Capture the cell that displays the provided text and extract its (x, y) central coordinate. 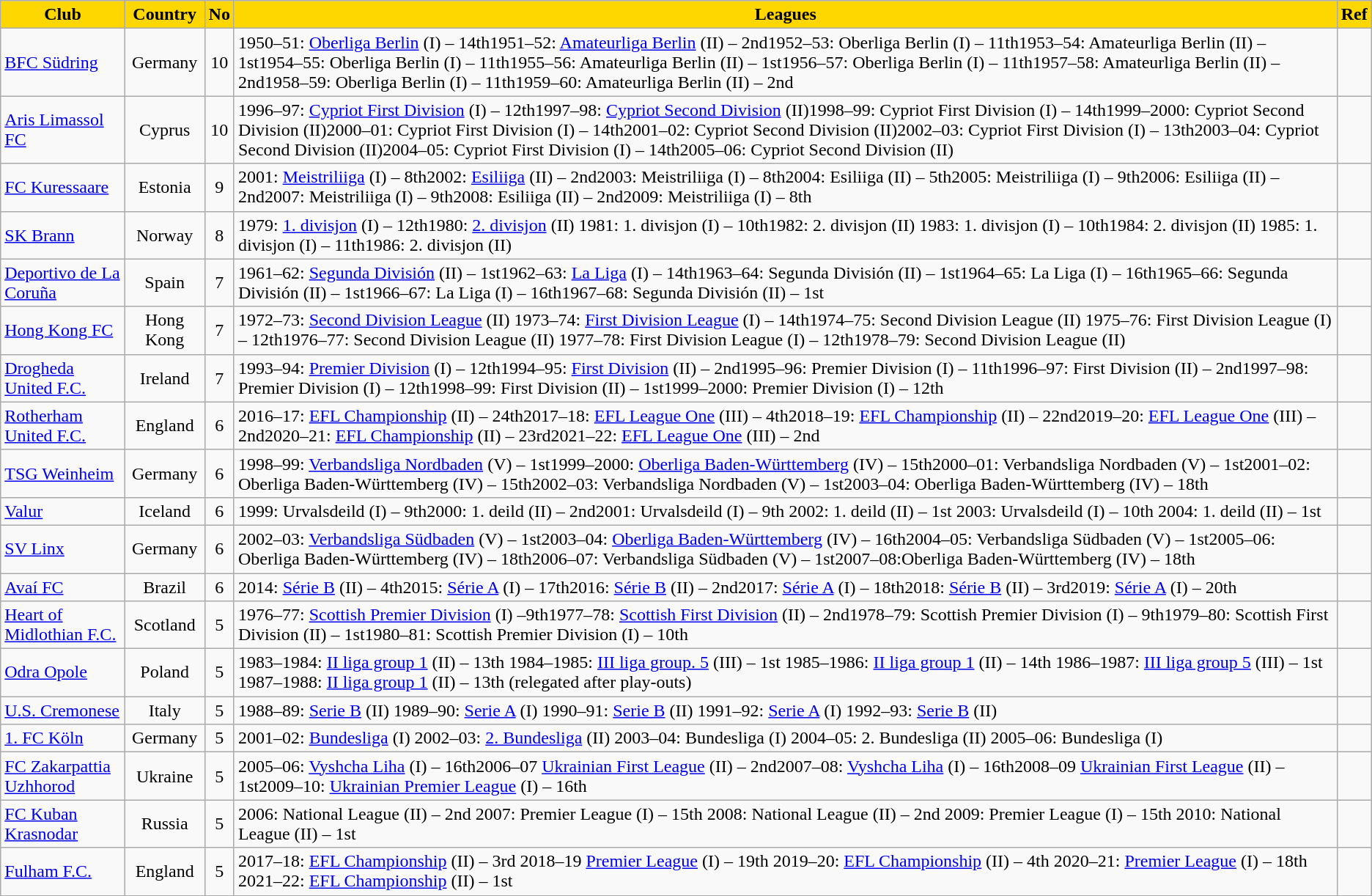
Ireland (164, 378)
U.S. Cremonese (63, 710)
Estonia (164, 188)
Spain (164, 283)
BFC Südring (63, 62)
Odra Opole (63, 673)
Leagues (786, 15)
Ukraine (164, 776)
FC Kuressaare (63, 188)
Valur (63, 511)
Club (63, 15)
Norway (164, 235)
Italy (164, 710)
1. FC Köln (63, 738)
Poland (164, 673)
Scotland (164, 625)
Fulham F.C. (63, 871)
Heart of Midlothian F.C. (63, 625)
1988–89: Serie B (II) 1989–90: Serie A (I) 1990–91: Serie B (II) 1991–92: Serie A (I) 1992–93: Serie B (II) (786, 710)
Cyprus (164, 130)
Russia (164, 824)
8 (219, 235)
No (219, 15)
2001–02: Bundesliga (I) 2002–03: 2. Bundesliga (II) 2003–04: Bundesliga (I) 2004–05: 2. Bundesliga (II) 2005–06: Bundesliga (I) (786, 738)
Ref (1354, 15)
FC Zakarpattia Uzhhorod (63, 776)
SV Linx (63, 548)
Drogheda United F.C. (63, 378)
SK Brann (63, 235)
Hong Kong (164, 330)
Country (164, 15)
Aris Limassol FC (63, 130)
Iceland (164, 511)
Rotherham United F.C. (63, 425)
Avaí FC (63, 587)
9 (219, 188)
2014: Série B (II) – 4th2015: Série A (I) – 17th2016: Série B (II) – 2nd2017: Série A (I) – 18th2018: Série B (II) – 3rd2019: Série A (I) – 20th (786, 587)
Deportivo de La Coruña (63, 283)
Brazil (164, 587)
TSG Weinheim (63, 474)
FC Kuban Krasnodar (63, 824)
Hong Kong FC (63, 330)
